Provide the [x, y] coordinate of the cell's center where the given text is located.  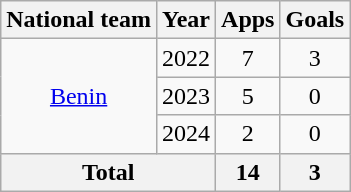
Year [186, 20]
Total [108, 172]
7 [248, 58]
2023 [186, 96]
2022 [186, 58]
14 [248, 172]
Goals [315, 20]
2024 [186, 134]
Apps [248, 20]
5 [248, 96]
Benin [79, 96]
National team [79, 20]
2 [248, 134]
